Pinpoint the cell where the given text exists, returning its [X, Y] midpoint coordinate. 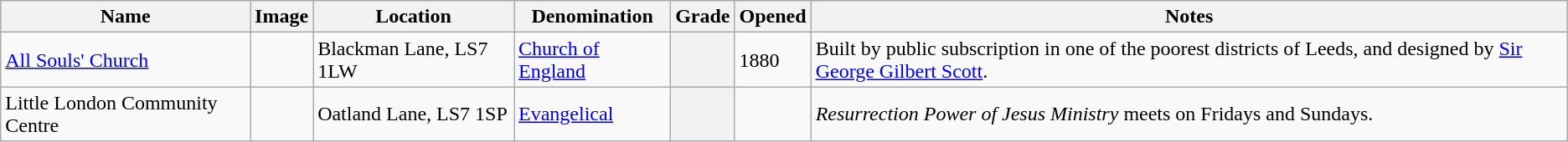
Name [126, 17]
Evangelical [593, 114]
Oatland Lane, LS7 1SP [414, 114]
Church of England [593, 60]
Denomination [593, 17]
Grade [703, 17]
Notes [1189, 17]
Built by public subscription in one of the poorest districts of Leeds, and designed by Sir George Gilbert Scott. [1189, 60]
Little London Community Centre [126, 114]
Opened [772, 17]
Image [281, 17]
1880 [772, 60]
Resurrection Power of Jesus Ministry meets on Fridays and Sundays. [1189, 114]
All Souls' Church [126, 60]
Location [414, 17]
Blackman Lane, LS7 1LW [414, 60]
